From the cell containing the given text, extract its center point as (x, y) coordinate. 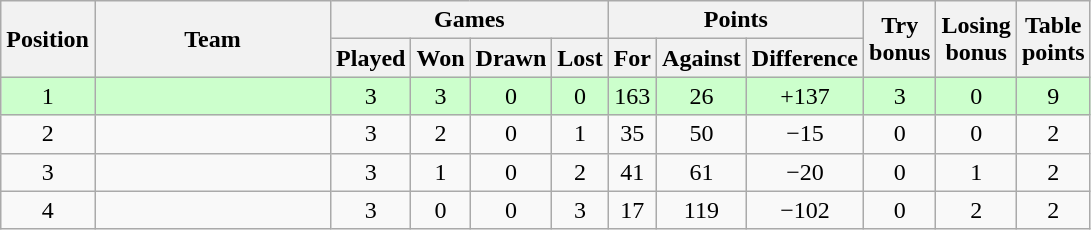
4 (48, 210)
Lost (580, 58)
41 (632, 172)
17 (632, 210)
Games (470, 20)
Won (440, 58)
Team (212, 39)
9 (1053, 96)
35 (632, 134)
Losing bonus (976, 39)
163 (632, 96)
Try bonus (900, 39)
Drawn (511, 58)
Played (371, 58)
Points (736, 20)
119 (702, 210)
+137 (804, 96)
For (632, 58)
−102 (804, 210)
61 (702, 172)
Position (48, 39)
Against (702, 58)
50 (702, 134)
−15 (804, 134)
−20 (804, 172)
26 (702, 96)
Difference (804, 58)
Table points (1053, 39)
